From the cell containing the given text, extract its center point as (x, y) coordinate. 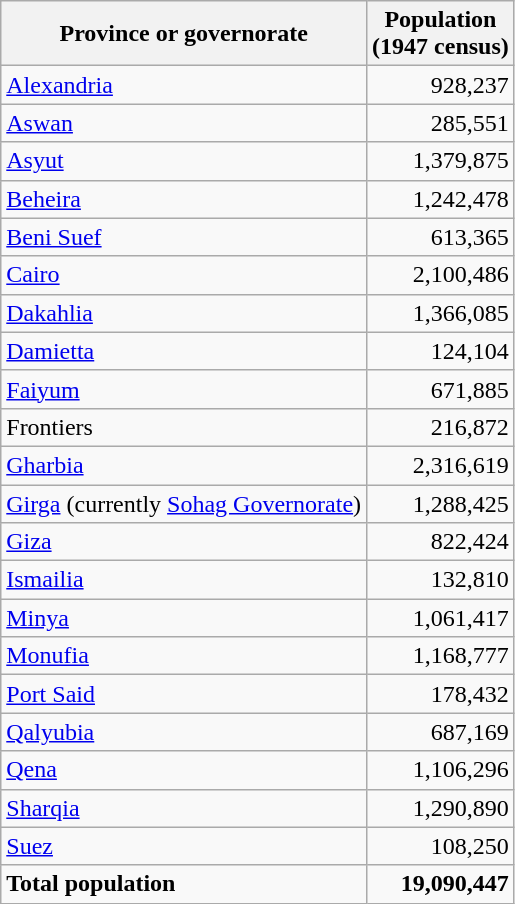
Qalyubia (184, 732)
Girga (currently Sohag Governorate) (184, 503)
928,237 (441, 85)
Beheira (184, 199)
Beni Suef (184, 237)
Ismailia (184, 580)
178,432 (441, 694)
Damietta (184, 351)
Dakahlia (184, 313)
Cairo (184, 275)
2,316,619 (441, 465)
1,288,425 (441, 503)
Faiyum (184, 389)
822,424 (441, 542)
Total population (184, 884)
Aswan (184, 123)
1,366,085 (441, 313)
1,379,875 (441, 161)
Alexandria (184, 85)
1,168,777 (441, 656)
Monufia (184, 656)
124,104 (441, 351)
687,169 (441, 732)
108,250 (441, 846)
19,090,447 (441, 884)
Sharqia (184, 808)
2,100,486 (441, 275)
Population(1947 census) (441, 34)
613,365 (441, 237)
Qena (184, 770)
216,872 (441, 427)
285,551 (441, 123)
132,810 (441, 580)
1,242,478 (441, 199)
Giza (184, 542)
Province or governorate (184, 34)
Frontiers (184, 427)
Asyut (184, 161)
Suez (184, 846)
671,885 (441, 389)
Port Said (184, 694)
1,106,296 (441, 770)
Minya (184, 618)
1,290,890 (441, 808)
Gharbia (184, 465)
1,061,417 (441, 618)
